Return [x, y] of the center of cell containing provided text 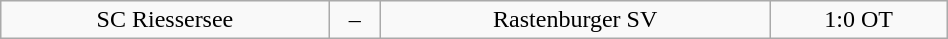
– [354, 20]
SC Riessersee [165, 20]
1:0 OT [858, 20]
Rastenburger SV [575, 20]
